Provide the [X, Y] coordinate of the cell's center where the given text is located.  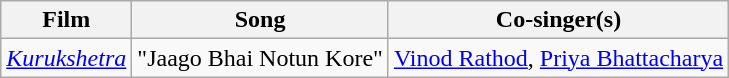
Co-singer(s) [558, 20]
"Jaago Bhai Notun Kore" [260, 58]
Kurukshetra [66, 58]
Song [260, 20]
Film [66, 20]
Vinod Rathod, Priya Bhattacharya [558, 58]
